Pinpoint the cell where the given text exists, returning its [x, y] midpoint coordinate. 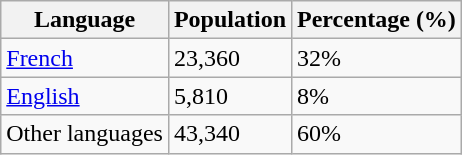
Language [85, 20]
5,810 [230, 96]
Other languages [85, 134]
Percentage (%) [377, 20]
60% [377, 134]
32% [377, 58]
French [85, 58]
43,340 [230, 134]
English [85, 96]
23,360 [230, 58]
8% [377, 96]
Population [230, 20]
